Provide the [X, Y] coordinate of the cell's center where the given text is located.  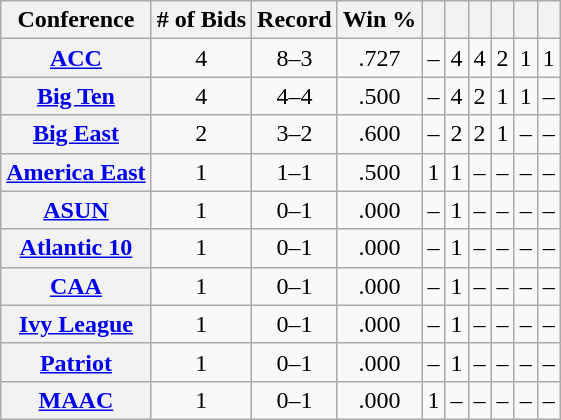
.600 [380, 134]
3–2 [295, 134]
ASUN [76, 210]
1–1 [295, 172]
8–3 [295, 58]
Big East [76, 134]
Patriot [76, 362]
Win % [380, 20]
ACC [76, 58]
America East [76, 172]
Big Ten [76, 96]
Conference [76, 20]
Record [295, 20]
CAA [76, 286]
4–4 [295, 96]
Atlantic 10 [76, 248]
Ivy League [76, 324]
# of Bids [201, 20]
MAAC [76, 400]
.727 [380, 58]
